Find where the given text appears and provide that cell's center as [x, y] coordinate. 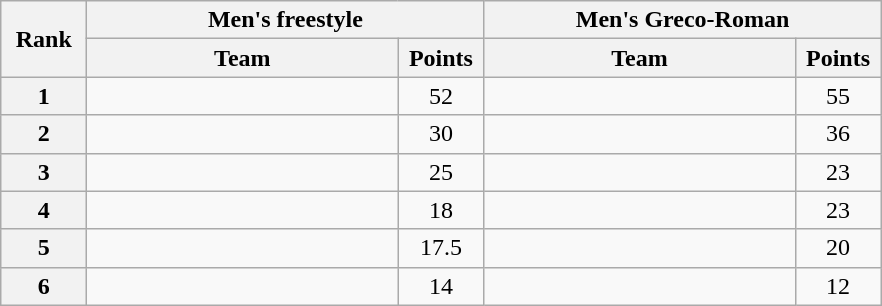
17.5 [441, 248]
55 [838, 96]
6 [44, 286]
12 [838, 286]
36 [838, 134]
25 [441, 172]
Rank [44, 39]
Men's Greco-Roman [682, 20]
4 [44, 210]
30 [441, 134]
1 [44, 96]
20 [838, 248]
5 [44, 248]
2 [44, 134]
Men's freestyle [286, 20]
14 [441, 286]
3 [44, 172]
52 [441, 96]
18 [441, 210]
